From the cell containing the given text, extract its center point as [x, y] coordinate. 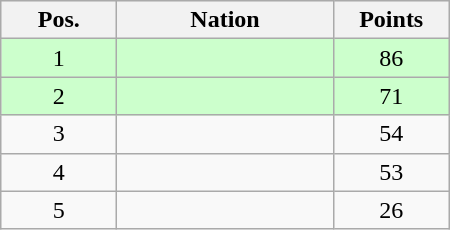
54 [391, 134]
2 [59, 96]
Nation [225, 20]
1 [59, 58]
86 [391, 58]
53 [391, 172]
Pos. [59, 20]
26 [391, 210]
Points [391, 20]
4 [59, 172]
3 [59, 134]
71 [391, 96]
5 [59, 210]
